Locate the cell with the specified text and output its [X, Y] center coordinate. 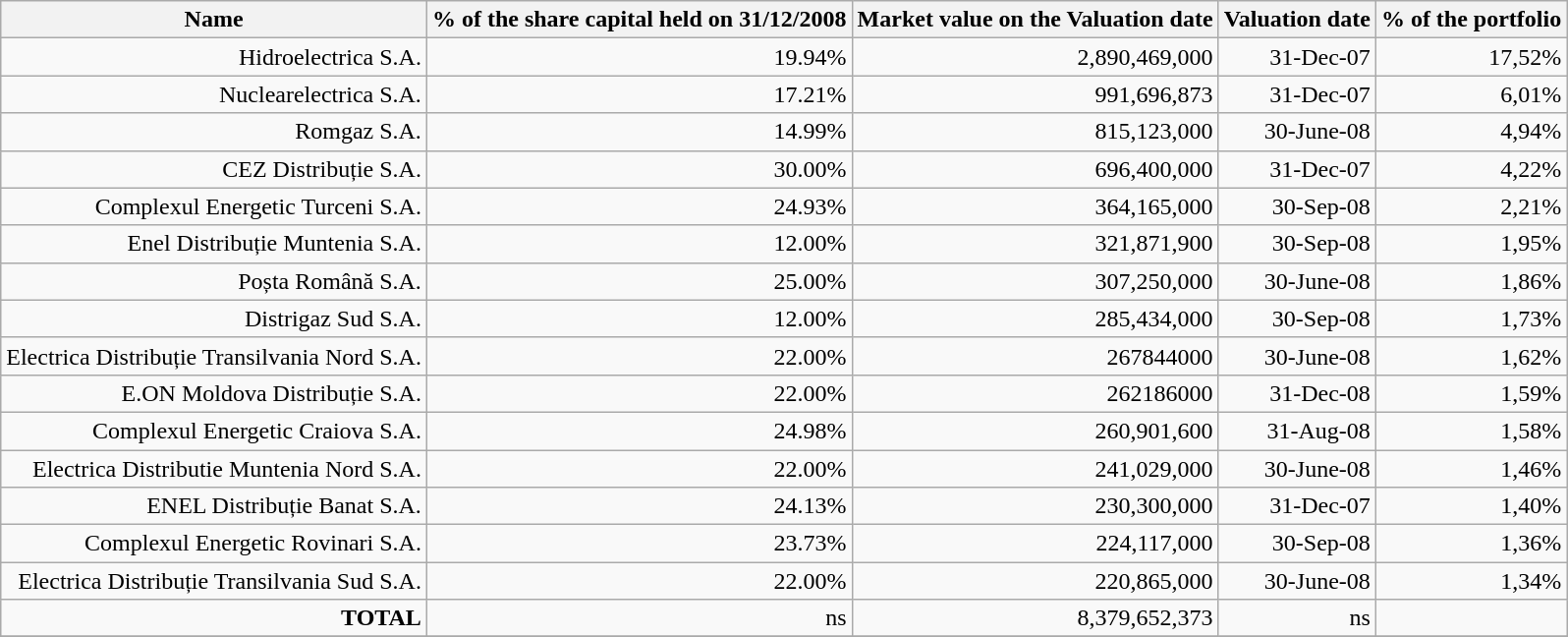
241,029,000 [1036, 469]
Electrica Distribuție Transilvania Nord S.A. [214, 356]
24.93% [639, 206]
24.13% [639, 506]
Electrica Distributie Muntenia Nord S.A. [214, 469]
2,21% [1471, 206]
307,250,000 [1036, 281]
1,34% [1471, 581]
991,696,873 [1036, 94]
Distrigaz Sud S.A. [214, 318]
267844000 [1036, 356]
285,434,000 [1036, 318]
1,40% [1471, 506]
Valuation date [1297, 20]
Hidroelectrica S.A. [214, 57]
Complexul Energetic Turceni S.A. [214, 206]
1,36% [1471, 544]
Romgaz S.A. [214, 132]
230,300,000 [1036, 506]
696,400,000 [1036, 169]
8,379,652,373 [1036, 618]
364,165,000 [1036, 206]
Complexul Energetic Rovinari S.A. [214, 544]
Electrica Distribuție Transilvania Sud S.A. [214, 581]
815,123,000 [1036, 132]
E.ON Moldova Distribuție S.A. [214, 393]
Market value on the Valuation date [1036, 20]
CEZ Distribuție S.A. [214, 169]
ENEL Distribuție Banat S.A. [214, 506]
1,73% [1471, 318]
224,117,000 [1036, 544]
4,94% [1471, 132]
30.00% [639, 169]
31-Aug-08 [1297, 431]
TOTAL [214, 618]
Complexul Energetic Craiova S.A. [214, 431]
1,46% [1471, 469]
6,01% [1471, 94]
23.73% [639, 544]
1,59% [1471, 393]
19.94% [639, 57]
4,22% [1471, 169]
Name [214, 20]
Nuclearelectrica S.A. [214, 94]
% of the share capital held on 31/12/2008 [639, 20]
1,58% [1471, 431]
220,865,000 [1036, 581]
14.99% [639, 132]
Enel Distribuție Muntenia S.A. [214, 244]
25.00% [639, 281]
1,62% [1471, 356]
1,95% [1471, 244]
260,901,600 [1036, 431]
2,890,469,000 [1036, 57]
24.98% [639, 431]
17,52% [1471, 57]
262186000 [1036, 393]
% of the portfolio [1471, 20]
321,871,900 [1036, 244]
31-Dec-08 [1297, 393]
Poșta Română S.A. [214, 281]
1,86% [1471, 281]
17.21% [639, 94]
